Scan for the cell matching the given text and deliver its [x, y] coordinate at center. 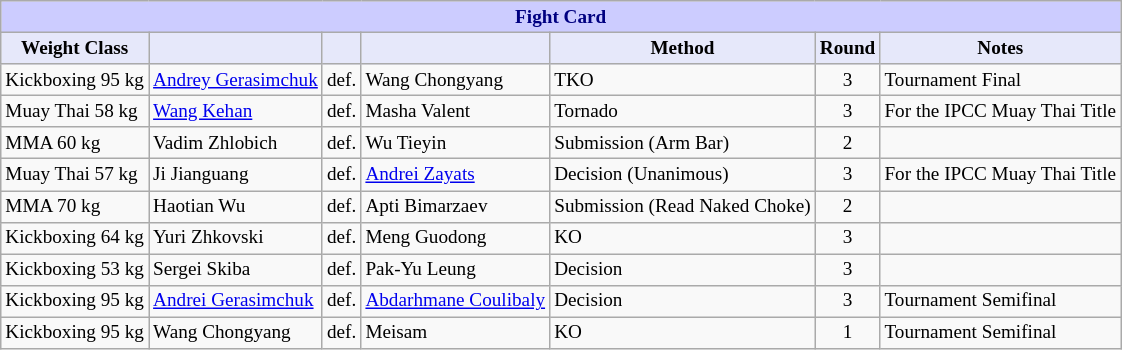
Submission (Arm Bar) [683, 143]
Tournament Final [1000, 80]
Apti Bimarzaev [456, 206]
Andrei Gerasimchuk [236, 301]
TKO [683, 80]
Wang Kehan [236, 111]
Muay Thai 58 kg [75, 111]
Haotian Wu [236, 206]
Meisam [456, 333]
Vadim Zhlobich [236, 143]
Andrey Gerasimchuk [236, 80]
Fight Card [561, 17]
Method [683, 48]
Muay Thai 57 kg [75, 175]
Sergei Skiba [236, 270]
Round [848, 48]
Ji Jianguang [236, 175]
Notes [1000, 48]
Masha Valent [456, 111]
Submission (Read Naked Choke) [683, 206]
MMA 70 kg [75, 206]
Wu Tieyin [456, 143]
Yuri Zhkovski [236, 238]
Decision (Unanimous) [683, 175]
Tornado [683, 111]
Pak-Yu Leung [456, 270]
Abdarhmane Coulibaly [456, 301]
Kickboxing 53 kg [75, 270]
Andrei Zayats [456, 175]
1 [848, 333]
Weight Class [75, 48]
MMA 60 kg [75, 143]
Kickboxing 64 kg [75, 238]
Meng Guodong [456, 238]
